Return (X, Y) of the center of cell containing provided text 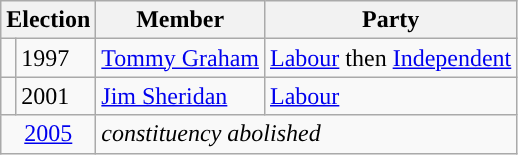
1997 (56, 58)
Tommy Graham (180, 58)
Labour then Independent (390, 58)
Labour (390, 96)
Jim Sheridan (180, 96)
constituency abolished (306, 134)
2005 (48, 134)
Election (48, 20)
Member (180, 20)
Party (390, 20)
2001 (56, 96)
